Detect which cell encompasses the target text, then output its (x, y) center coordinate. 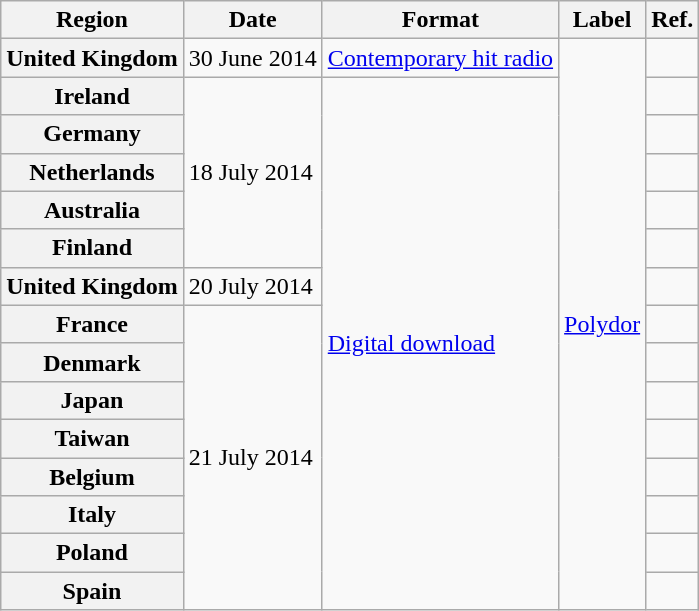
France (92, 324)
Digital download (440, 344)
Label (602, 20)
20 July 2014 (252, 286)
Japan (92, 400)
Poland (92, 553)
Australia (92, 210)
Format (440, 20)
Taiwan (92, 438)
Ireland (92, 96)
Region (92, 20)
21 July 2014 (252, 457)
Denmark (92, 362)
Ref. (672, 20)
Italy (92, 515)
Finland (92, 248)
Netherlands (92, 172)
Polydor (602, 324)
Contemporary hit radio (440, 58)
30 June 2014 (252, 58)
18 July 2014 (252, 172)
Spain (92, 591)
Date (252, 20)
Belgium (92, 477)
Germany (92, 134)
